Return (X, Y) of the center of cell containing provided text 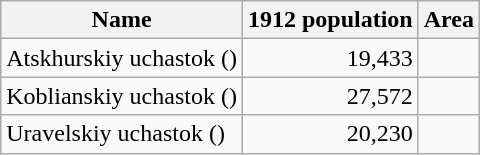
Koblianskiy uchastok () (122, 96)
1912 population (330, 20)
Uravelskiy uchastok () (122, 134)
19,433 (330, 58)
Area (448, 20)
27,572 (330, 96)
Atskhurskiy uchastok () (122, 58)
20,230 (330, 134)
Name (122, 20)
